For the text-containing cell, return its midpoint in [x, y] coordinate format. 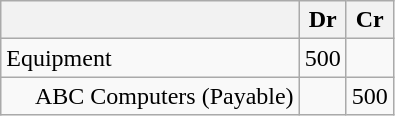
Cr [370, 20]
ABC Computers (Payable) [150, 96]
Equipment [150, 58]
Dr [322, 20]
